Find where the given text appears and provide that cell's center as [x, y] coordinate. 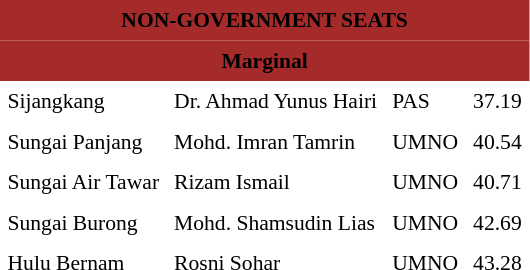
40.54 [498, 141]
37.19 [498, 101]
Rizam Ismail [276, 182]
Mohd. Imran Tamrin [276, 141]
PAS [426, 101]
Sungai Panjang [84, 141]
Dr. Ahmad Yunus Hairi [276, 101]
Sijangkang [84, 101]
42.69 [498, 222]
Sungai Air Tawar [84, 182]
40.71 [498, 182]
Marginal [264, 60]
Sungai Burong [84, 222]
Mohd. Shamsudin Lias [276, 222]
NON-GOVERNMENT SEATS [264, 20]
